Pinpoint the cell where the given text exists, returning its [x, y] midpoint coordinate. 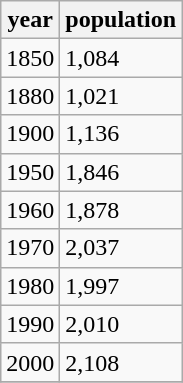
1900 [30, 134]
2,037 [121, 248]
1960 [30, 210]
1,136 [121, 134]
1990 [30, 324]
1970 [30, 248]
1950 [30, 172]
year [30, 20]
1,084 [121, 58]
population [121, 20]
1880 [30, 96]
2000 [30, 362]
1980 [30, 286]
1,021 [121, 96]
1,997 [121, 286]
2,010 [121, 324]
1850 [30, 58]
1,846 [121, 172]
1,878 [121, 210]
2,108 [121, 362]
